Output the (x, y) coordinate of the center of the cell containing the given text.  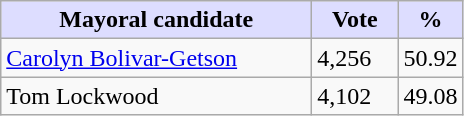
4,102 (355, 96)
Mayoral candidate (156, 20)
Vote (355, 20)
% (430, 20)
50.92 (430, 58)
4,256 (355, 58)
49.08 (430, 96)
Tom Lockwood (156, 96)
Carolyn Bolivar-Getson (156, 58)
